Capture the cell that displays the provided text and extract its [X, Y] central coordinate. 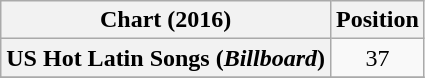
US Hot Latin Songs (Billboard) [166, 58]
Position [378, 20]
Chart (2016) [166, 20]
37 [378, 58]
